Determine the [X, Y] coordinate at the center of the cell enclosing the given text.  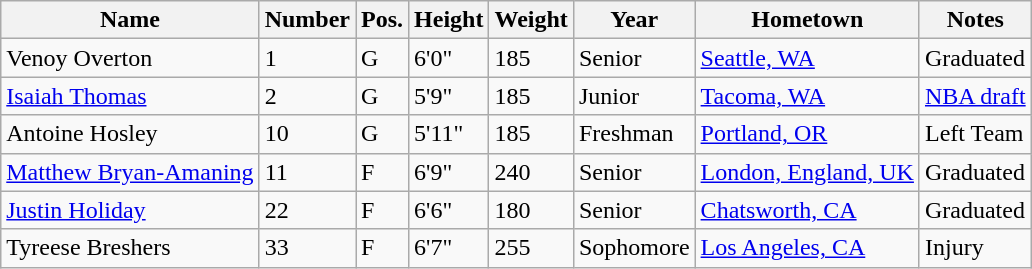
2 [307, 96]
Notes [975, 20]
NBA draft [975, 96]
180 [531, 210]
London, England, UK [807, 172]
Hometown [807, 20]
Matthew Bryan-Amaning [130, 172]
5'9" [449, 96]
6'7" [449, 248]
Sophomore [634, 248]
6'0" [449, 58]
10 [307, 134]
11 [307, 172]
Height [449, 20]
Antoine Hosley [130, 134]
Seattle, WA [807, 58]
240 [531, 172]
Venoy Overton [130, 58]
255 [531, 248]
Year [634, 20]
Number [307, 20]
Weight [531, 20]
Chatsworth, CA [807, 210]
22 [307, 210]
Name [130, 20]
Portland, OR [807, 134]
1 [307, 58]
33 [307, 248]
Tacoma, WA [807, 96]
Isaiah Thomas [130, 96]
Injury [975, 248]
Justin Holiday [130, 210]
Tyreese Breshers [130, 248]
Left Team [975, 134]
6'6" [449, 210]
6'9" [449, 172]
Los Angeles, CA [807, 248]
Junior [634, 96]
Freshman [634, 134]
5'11" [449, 134]
Pos. [382, 20]
